Locate the cell with the specified text and output its (X, Y) center coordinate. 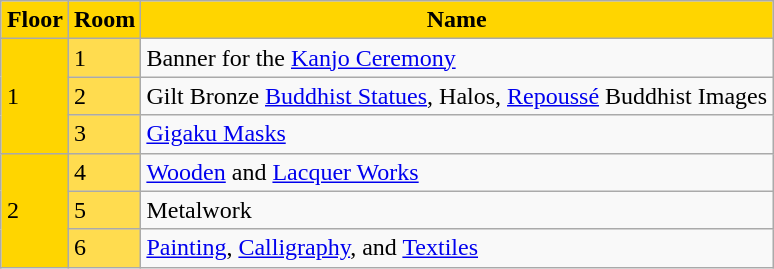
Name (457, 20)
Floor (34, 20)
Gigaku Masks (457, 134)
Gilt Bronze Buddhist Statues, Halos, Repoussé Buddhist Images (457, 96)
Banner for the Kanjo Ceremony (457, 58)
Painting, Calligraphy, and Textiles (457, 248)
4 (104, 172)
5 (104, 210)
Wooden and Lacquer Works (457, 172)
3 (104, 134)
Metalwork (457, 210)
6 (104, 248)
Room (104, 20)
